Scan for the cell matching the given text and deliver its (x, y) coordinate at center. 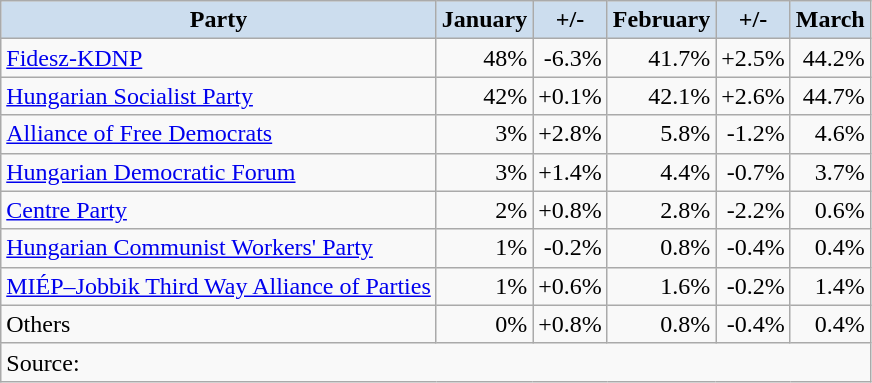
Source: (436, 362)
March (830, 20)
2.8% (661, 210)
Hungarian Socialist Party (219, 96)
MIÉP–Jobbik Third Way Alliance of Parties (219, 286)
-2.2% (754, 210)
+0.1% (570, 96)
+1.4% (570, 172)
5.8% (661, 134)
-0.7% (754, 172)
February (661, 20)
Centre Party (219, 210)
Hungarian Communist Workers' Party (219, 248)
Alliance of Free Democrats (219, 134)
0.6% (830, 210)
3.7% (830, 172)
42% (484, 96)
44.2% (830, 58)
-6.3% (570, 58)
42.1% (661, 96)
0% (484, 324)
1.4% (830, 286)
4.4% (661, 172)
+2.8% (570, 134)
Hungarian Democratic Forum (219, 172)
Others (219, 324)
1.6% (661, 286)
+2.5% (754, 58)
+2.6% (754, 96)
Party (219, 20)
+0.6% (570, 286)
48% (484, 58)
4.6% (830, 134)
44.7% (830, 96)
41.7% (661, 58)
2% (484, 210)
January (484, 20)
Fidesz-KDNP (219, 58)
-1.2% (754, 134)
